Return the (x, y) coordinate for the center point of the cell that contains the specified text.  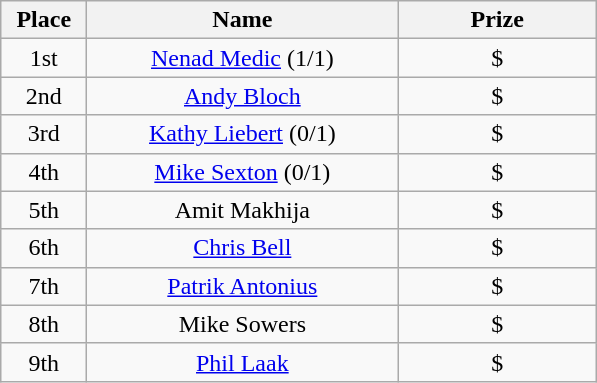
5th (44, 210)
9th (44, 362)
3rd (44, 134)
Place (44, 20)
Chris Bell (242, 248)
Kathy Liebert (0/1) (242, 134)
Name (242, 20)
7th (44, 286)
6th (44, 248)
Andy Bloch (242, 96)
8th (44, 324)
Amit Makhija (242, 210)
Patrik Antonius (242, 286)
Nenad Medic (1/1) (242, 58)
2nd (44, 96)
1st (44, 58)
Mike Sexton (0/1) (242, 172)
4th (44, 172)
Prize (498, 20)
Phil Laak (242, 362)
Mike Sowers (242, 324)
